Provide the [X, Y] coordinate of the cell's center where the given text is located.  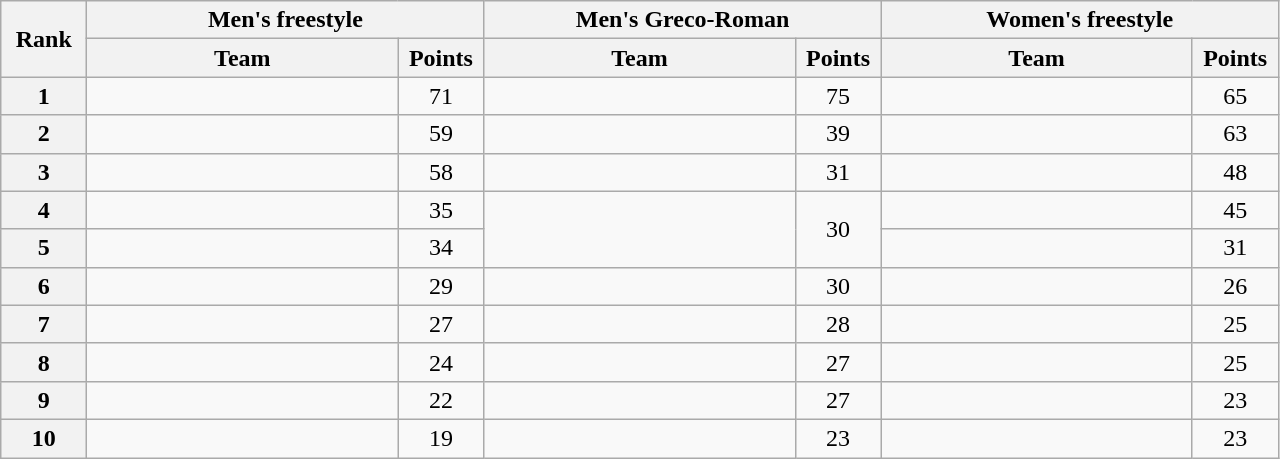
75 [838, 96]
1 [44, 96]
19 [441, 438]
63 [1235, 134]
7 [44, 324]
26 [1235, 286]
Rank [44, 39]
45 [1235, 210]
5 [44, 248]
22 [441, 400]
10 [44, 438]
59 [441, 134]
28 [838, 324]
6 [44, 286]
2 [44, 134]
71 [441, 96]
35 [441, 210]
4 [44, 210]
Men's Greco-Roman [682, 20]
48 [1235, 172]
Men's freestyle [286, 20]
Women's freestyle [1080, 20]
8 [44, 362]
34 [441, 248]
24 [441, 362]
58 [441, 172]
9 [44, 400]
3 [44, 172]
39 [838, 134]
65 [1235, 96]
29 [441, 286]
